Return the (X, Y) coordinate for the center point of the cell that contains the specified text.  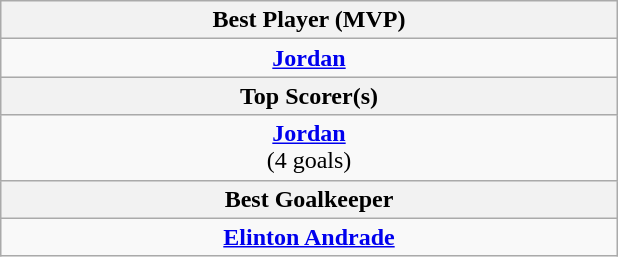
Jordan (4 goals) (309, 148)
Best Player (MVP) (309, 20)
Elinton Andrade (309, 237)
Top Scorer(s) (309, 96)
Best Goalkeeper (309, 199)
Jordan (309, 58)
